Return the [X, Y] coordinate for the center point of the cell that contains the specified text.  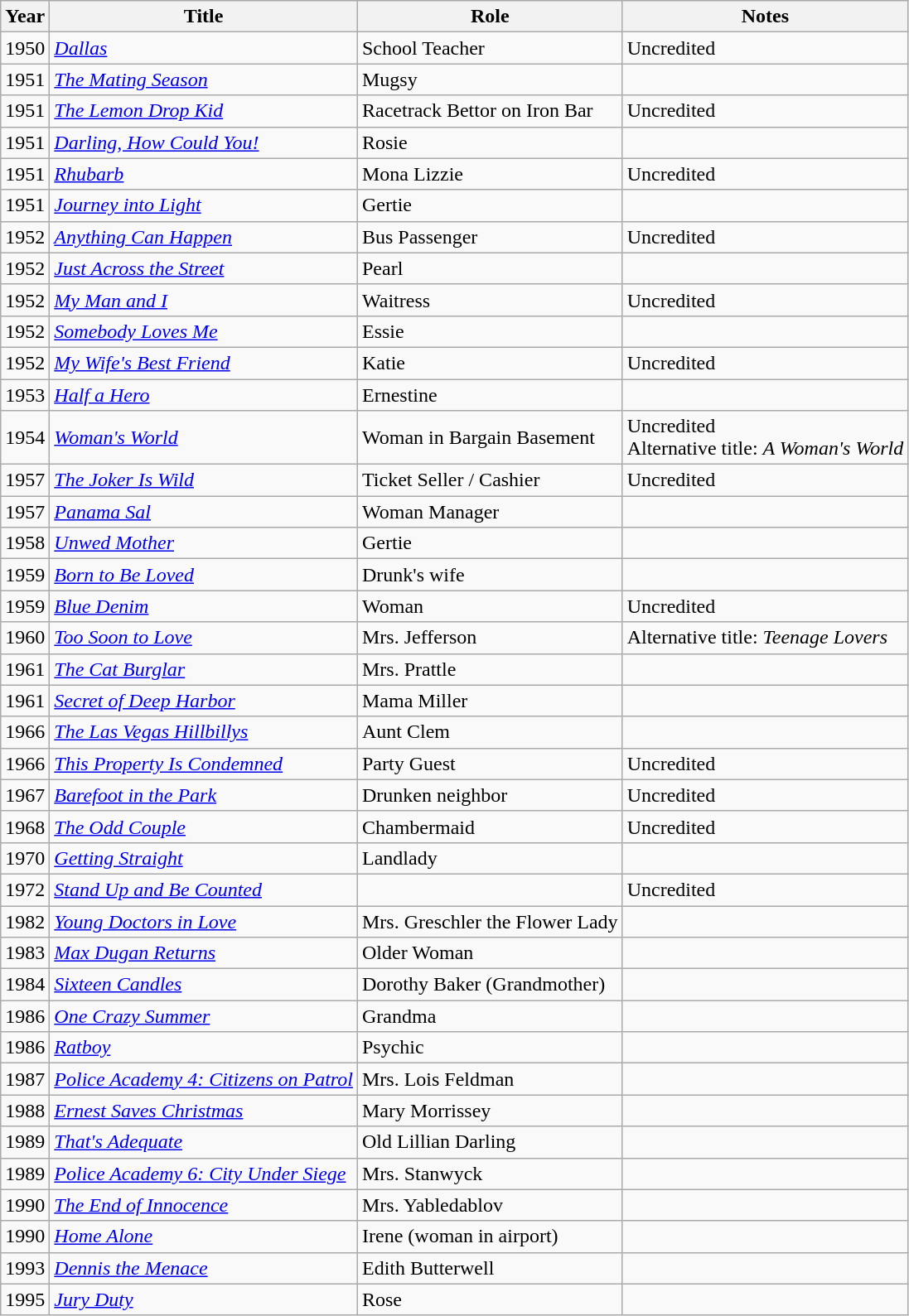
Rosie [490, 142]
1982 [25, 922]
This Property Is Condemned [204, 764]
Ratboy [204, 1048]
Jury Duty [204, 1299]
Mrs. Prattle [490, 669]
Home Alone [204, 1236]
My Man and I [204, 300]
Just Across the Street [204, 268]
1988 [25, 1111]
Getting Straight [204, 858]
Title [204, 17]
Dorothy Baker (Grandmother) [490, 985]
Notes [766, 17]
Katie [490, 363]
Alternative title: Teenage Lovers [766, 638]
Mona Lizzie [490, 174]
Mrs. Yabledablov [490, 1205]
Ticket Seller / Cashier [490, 480]
Party Guest [490, 764]
Role [490, 17]
Blue Denim [204, 606]
1972 [25, 889]
Woman in Bargain Basement [490, 437]
1993 [25, 1268]
The End of Innocence [204, 1205]
Irene (woman in airport) [490, 1236]
Rhubarb [204, 174]
Barefoot in the Park [204, 795]
1960 [25, 638]
1950 [25, 48]
Mrs. Jefferson [490, 638]
UncreditedAlternative title: A Woman's World [766, 437]
The Las Vegas Hillbillys [204, 732]
Essie [490, 331]
Dennis the Menace [204, 1268]
Old Lillian Darling [490, 1142]
The Lemon Drop Kid [204, 111]
The Joker Is Wild [204, 480]
Grandma [490, 1016]
One Crazy Summer [204, 1016]
1983 [25, 953]
The Mating Season [204, 80]
Edith Butterwell [490, 1268]
Police Academy 6: City Under Siege [204, 1174]
Journey into Light [204, 205]
1954 [25, 437]
Chambermaid [490, 827]
Psychic [490, 1048]
Panama Sal [204, 512]
Year [25, 17]
Sixteen Candles [204, 985]
Unwed Mother [204, 543]
Anything Can Happen [204, 237]
Ernestine [490, 395]
Woman Manager [490, 512]
Police Academy 4: Citizens on Patrol [204, 1079]
School Teacher [490, 48]
Bus Passenger [490, 237]
1968 [25, 827]
Older Woman [490, 953]
Mrs. Lois Feldman [490, 1079]
1995 [25, 1299]
Mary Morrissey [490, 1111]
Secret of Deep Harbor [204, 701]
The Cat Burglar [204, 669]
1953 [25, 395]
Woman [490, 606]
Aunt Clem [490, 732]
Mrs. Stanwyck [490, 1174]
That's Adequate [204, 1142]
Drunk's wife [490, 575]
Half a Hero [204, 395]
1970 [25, 858]
Dallas [204, 48]
The Odd Couple [204, 827]
Mugsy [490, 80]
1984 [25, 985]
Ernest Saves Christmas [204, 1111]
Max Dugan Returns [204, 953]
1987 [25, 1079]
Mama Miller [490, 701]
1958 [25, 543]
Rose [490, 1299]
1967 [25, 795]
Darling, How Could You! [204, 142]
Landlady [490, 858]
Waitress [490, 300]
Woman's World [204, 437]
Pearl [490, 268]
Born to Be Loved [204, 575]
Stand Up and Be Counted [204, 889]
Too Soon to Love [204, 638]
Racetrack Bettor on Iron Bar [490, 111]
Young Doctors in Love [204, 922]
Somebody Loves Me [204, 331]
Mrs. Greschler the Flower Lady [490, 922]
My Wife's Best Friend [204, 363]
Drunken neighbor [490, 795]
